Return the (X, Y) coordinate for the center point of the cell that contains the specified text.  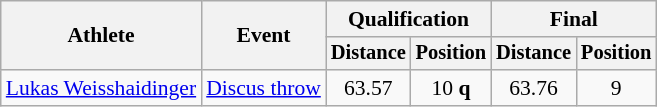
Final (574, 19)
Event (264, 36)
10 q (451, 88)
9 (616, 88)
Athlete (101, 36)
Qualification (408, 19)
Lukas Weisshaidinger (101, 88)
63.57 (368, 88)
63.76 (534, 88)
Discus throw (264, 88)
